Return the (x, y) coordinate for the center point of the cell that contains the specified text.  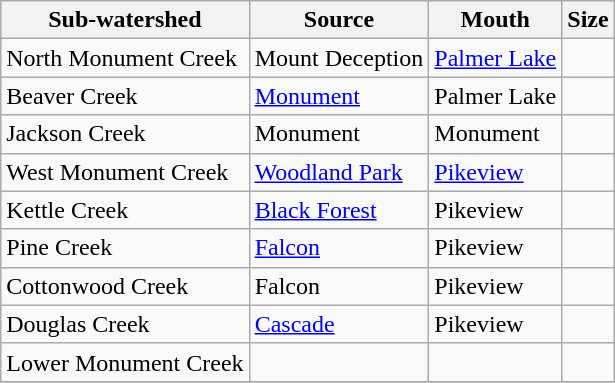
Kettle Creek (125, 210)
Mouth (496, 20)
Beaver Creek (125, 96)
Sub-watershed (125, 20)
Lower Monument Creek (125, 362)
Douglas Creek (125, 324)
Size (588, 20)
Black Forest (339, 210)
North Monument Creek (125, 58)
West Monument Creek (125, 172)
Cottonwood Creek (125, 286)
Woodland Park (339, 172)
Jackson Creek (125, 134)
Cascade (339, 324)
Pine Creek (125, 248)
Source (339, 20)
Mount Deception (339, 58)
